Determine the (X, Y) coordinate at the center of the cell enclosing the given text.  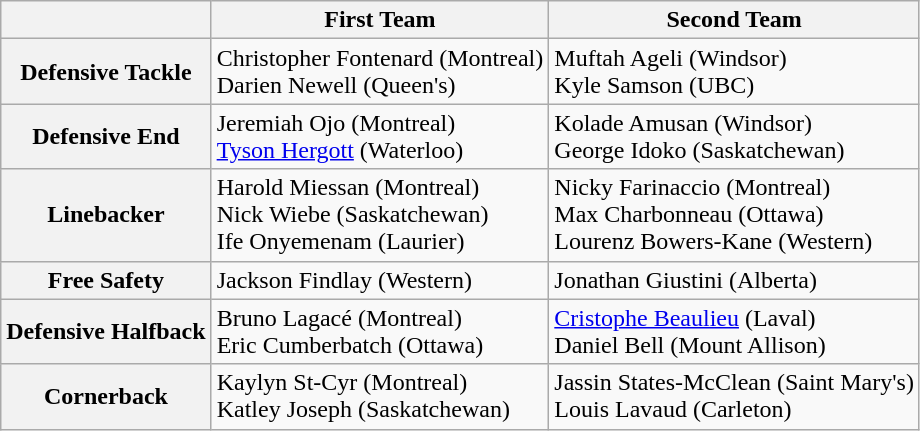
Defensive Tackle (106, 72)
Christopher Fontenard (Montreal)Darien Newell (Queen's) (380, 72)
Cristophe Beaulieu (Laval)Daniel Bell (Mount Allison) (734, 332)
Cornerback (106, 396)
Linebacker (106, 215)
Defensive End (106, 136)
First Team (380, 20)
Second Team (734, 20)
Harold Miessan (Montreal)Nick Wiebe (Saskatchewan)Ife Onyemenam (Laurier) (380, 215)
Nicky Farinaccio (Montreal)Max Charbonneau (Ottawa)Lourenz Bowers-Kane (Western) (734, 215)
Jonathan Giustini (Alberta) (734, 280)
Kolade Amusan (Windsor)George Idoko (Saskatchewan) (734, 136)
Free Safety (106, 280)
Jeremiah Ojo (Montreal)Tyson Hergott (Waterloo) (380, 136)
Muftah Ageli (Windsor)Kyle Samson (UBC) (734, 72)
Bruno Lagacé (Montreal)Eric Cumberbatch (Ottawa) (380, 332)
Jassin States-McClean (Saint Mary's)Louis Lavaud (Carleton) (734, 396)
Jackson Findlay (Western) (380, 280)
Kaylyn St-Cyr (Montreal)Katley Joseph (Saskatchewan) (380, 396)
Defensive Halfback (106, 332)
